Capture the cell that displays the provided text and extract its [x, y] central coordinate. 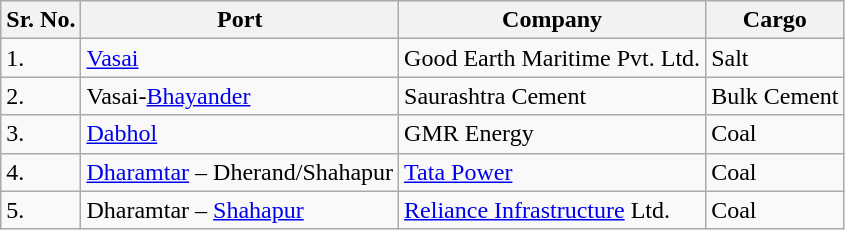
Salt [775, 58]
1. [41, 58]
Reliance Infrastructure Ltd. [552, 210]
Dharamtar – Dherand/Shahapur [240, 172]
Vasai-Bhayander [240, 96]
Saurashtra Cement [552, 96]
Sr. No. [41, 20]
4. [41, 172]
Dharamtar – Shahapur [240, 210]
Bulk Cement [775, 96]
Vasai [240, 58]
GMR Energy [552, 134]
Good Earth Maritime Pvt. Ltd. [552, 58]
Company [552, 20]
Dabhol [240, 134]
Cargo [775, 20]
Port [240, 20]
5. [41, 210]
2. [41, 96]
3. [41, 134]
Tata Power [552, 172]
